Detect which cell encompasses the target text, then output its [X, Y] center coordinate. 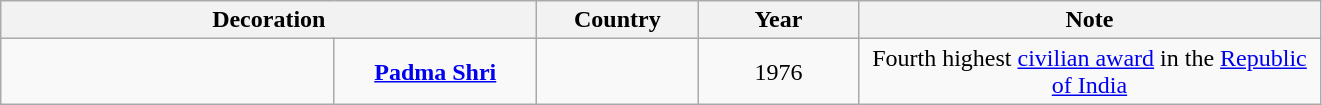
Fourth highest civilian award in the Republic of India [1090, 72]
1976 [778, 72]
Year [778, 20]
Decoration [269, 20]
Country [618, 20]
Note [1090, 20]
Padma Shri [436, 72]
